Detect which cell encompasses the target text, then output its (X, Y) center coordinate. 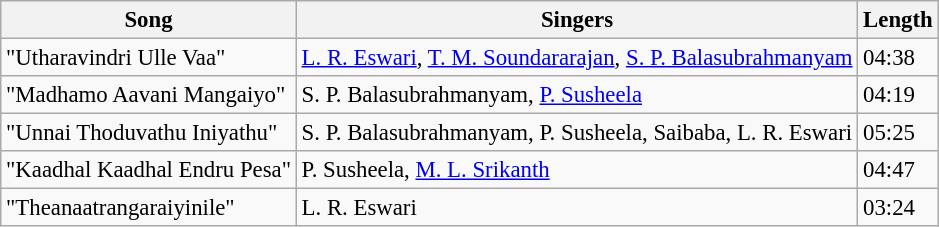
05:25 (898, 133)
04:47 (898, 170)
"Kaadhal Kaadhal Endru Pesa" (149, 170)
"Unnai Thoduvathu Iniyathu" (149, 133)
L. R. Eswari, T. M. Soundararajan, S. P. Balasubrahmanyam (577, 58)
"Madhamo Aavani Mangaiyo" (149, 95)
"Theanaatrangaraiyinile" (149, 208)
04:38 (898, 58)
04:19 (898, 95)
Song (149, 20)
P. Susheela, M. L. Srikanth (577, 170)
S. P. Balasubrahmanyam, P. Susheela, Saibaba, L. R. Eswari (577, 133)
S. P. Balasubrahmanyam, P. Susheela (577, 95)
Length (898, 20)
Singers (577, 20)
L. R. Eswari (577, 208)
"Utharavindri Ulle Vaa" (149, 58)
03:24 (898, 208)
